Scan for the cell matching the given text and deliver its [X, Y] coordinate at center. 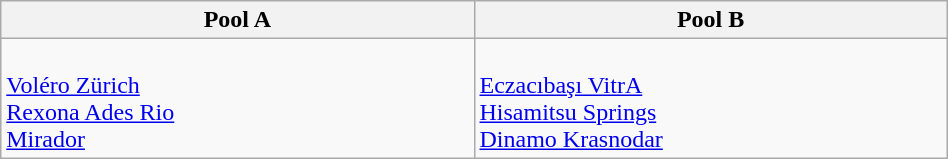
Pool B [710, 20]
Eczacıbaşı VitrA Hisamitsu Springs Dinamo Krasnodar [710, 98]
Voléro Zürich Rexona Ades Rio Mirador [238, 98]
Pool A [238, 20]
